Extract the (X, Y) coordinate from the center of the cell holding the provided text.  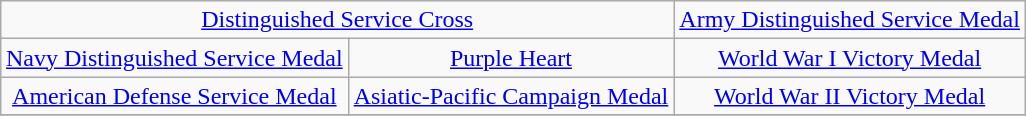
Asiatic-Pacific Campaign Medal (511, 96)
Distinguished Service Cross (336, 20)
Army Distinguished Service Medal (850, 20)
Purple Heart (511, 58)
Navy Distinguished Service Medal (174, 58)
American Defense Service Medal (174, 96)
World War I Victory Medal (850, 58)
World War II Victory Medal (850, 96)
